Detect which cell encompasses the target text, then output its [X, Y] center coordinate. 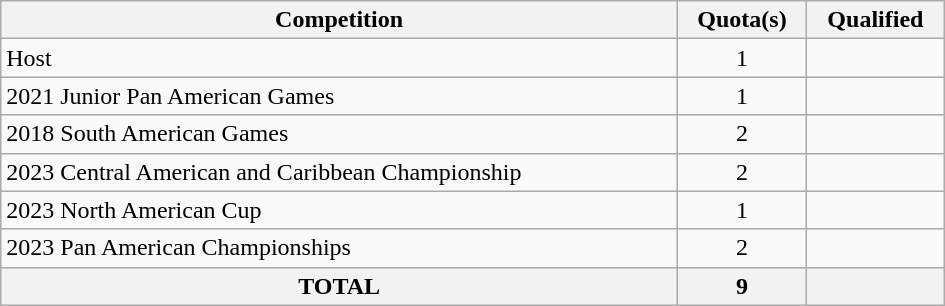
2021 Junior Pan American Games [340, 96]
Competition [340, 20]
TOTAL [340, 286]
Qualified [876, 20]
2023 North American Cup [340, 210]
Host [340, 58]
2018 South American Games [340, 134]
2023 Pan American Championships [340, 248]
9 [742, 286]
2023 Central American and Caribbean Championship [340, 172]
Quota(s) [742, 20]
